For the text-containing cell, return its midpoint in [X, Y] coordinate format. 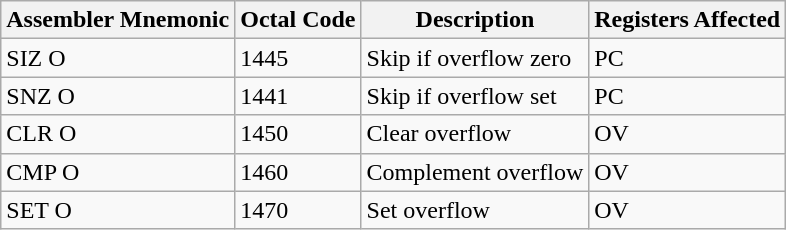
Description [475, 20]
Octal Code [298, 20]
1445 [298, 58]
1441 [298, 96]
1450 [298, 134]
Skip if overflow set [475, 96]
SIZ O [118, 58]
Registers Affected [688, 20]
CMP O [118, 172]
CLR O [118, 134]
Assembler Mnemonic [118, 20]
Set overflow [475, 210]
Complement overflow [475, 172]
SNZ O [118, 96]
1470 [298, 210]
Clear overflow [475, 134]
SET O [118, 210]
Skip if overflow zero [475, 58]
1460 [298, 172]
